Search for the cell housing the specified text and yield its [x, y] center coordinate. 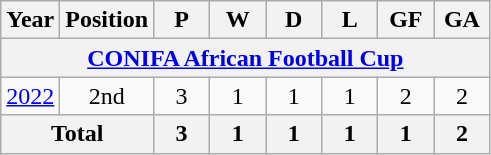
D [294, 20]
GF [406, 20]
L [350, 20]
Total [78, 134]
2022 [30, 96]
GA [462, 20]
Year [30, 20]
CONIFA African Football Cup [246, 58]
2nd [107, 96]
P [182, 20]
Position [107, 20]
W [238, 20]
